Return the [X, Y] coordinate for the center point of the cell that contains the specified text.  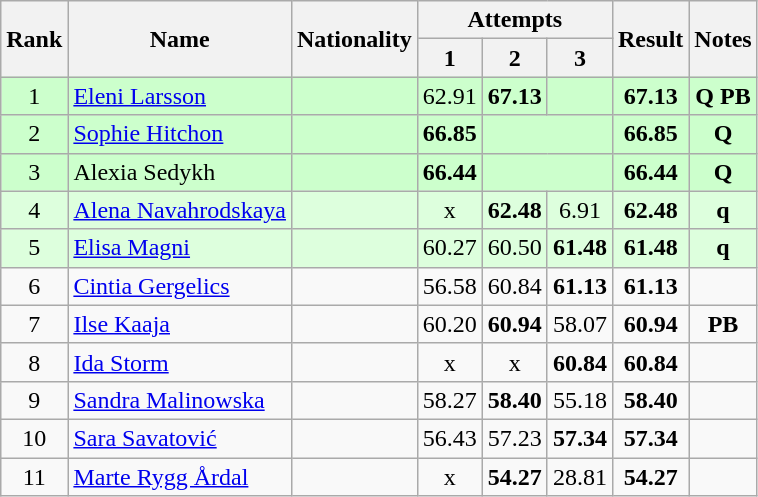
9 [34, 400]
Alexia Sedykh [180, 172]
58.07 [580, 324]
10 [34, 438]
7 [34, 324]
Elisa Magni [180, 248]
28.81 [580, 477]
Eleni Larsson [180, 96]
5 [34, 248]
Marte Rygg Årdal [180, 477]
Sophie Hitchon [180, 134]
Nationality [354, 39]
6.91 [580, 210]
Alena Navahrodskaya [180, 210]
8 [34, 362]
4 [34, 210]
Name [180, 39]
56.43 [450, 438]
PB [723, 324]
Notes [723, 39]
6 [34, 286]
60.27 [450, 248]
Result [650, 39]
Q PB [723, 96]
55.18 [580, 400]
Attempts [514, 20]
Rank [34, 39]
11 [34, 477]
Sandra Malinowska [180, 400]
58.27 [450, 400]
Sara Savatović [180, 438]
57.23 [514, 438]
62.91 [450, 96]
Ilse Kaaja [180, 324]
56.58 [450, 286]
60.50 [514, 248]
60.20 [450, 324]
Ida Storm [180, 362]
Cintia Gergelics [180, 286]
